Return [x, y] of the center of cell containing provided text 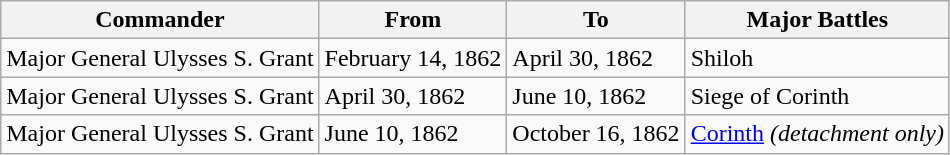
Shiloh [817, 58]
Corinth (detachment only) [817, 134]
February 14, 1862 [413, 58]
To [596, 20]
October 16, 1862 [596, 134]
From [413, 20]
Siege of Corinth [817, 96]
Commander [160, 20]
Major Battles [817, 20]
